Find where the given text appears and provide that cell's center as (X, Y) coordinate. 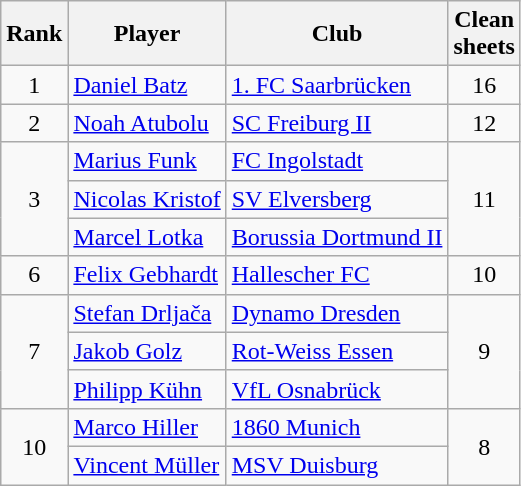
SC Freiburg II (337, 123)
1860 Munich (337, 427)
FC Ingolstadt (337, 161)
8 (484, 446)
Borussia Dortmund II (337, 237)
Player (147, 34)
Marcel Lotka (147, 237)
MSV Duisburg (337, 465)
3 (34, 199)
Cleansheets (484, 34)
1 (34, 85)
Daniel Batz (147, 85)
Rot-Weiss Essen (337, 351)
Rank (34, 34)
Hallescher FC (337, 275)
Philipp Kühn (147, 389)
2 (34, 123)
12 (484, 123)
Vincent Müller (147, 465)
Jakob Golz (147, 351)
Marco Hiller (147, 427)
7 (34, 351)
VfL Osnabrück (337, 389)
Stefan Drljača (147, 313)
Club (337, 34)
Noah Atubolu (147, 123)
16 (484, 85)
1. FC Saarbrücken (337, 85)
Nicolas Kristof (147, 199)
Felix Gebhardt (147, 275)
11 (484, 199)
Dynamo Dresden (337, 313)
9 (484, 351)
Marius Funk (147, 161)
SV Elversberg (337, 199)
6 (34, 275)
